Search for the cell housing the specified text and yield its (X, Y) center coordinate. 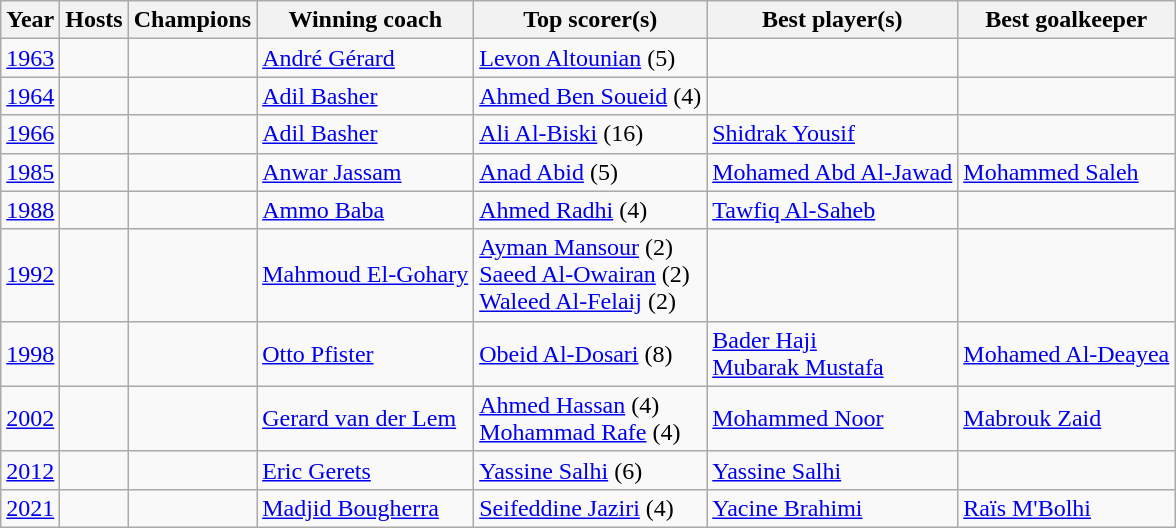
Madjid Bougherra (366, 508)
Raïs M'Bolhi (1066, 508)
1966 (30, 134)
Bader Haji Mubarak Mustafa (832, 354)
1992 (30, 275)
Ahmed Hassan (4) Mohammad Rafe (4) (590, 418)
Ammo Baba (366, 210)
Ahmed Ben Soueid (4) (590, 96)
1998 (30, 354)
2012 (30, 470)
André Gérard (366, 58)
Ahmed Radhi (4) (590, 210)
1988 (30, 210)
Otto Pfister (366, 354)
Best goalkeeper (1066, 20)
Mahmoud El-Gohary (366, 275)
1985 (30, 172)
Mabrouk Zaid (1066, 418)
Tawfiq Al-Saheb (832, 210)
Top scorer(s) (590, 20)
Shidrak Yousif (832, 134)
Anwar Jassam (366, 172)
Anad Abid (5) (590, 172)
Year (30, 20)
Yassine Salhi (832, 470)
Eric Gerets (366, 470)
1964 (30, 96)
Seifeddine Jaziri (4) (590, 508)
2021 (30, 508)
2002 (30, 418)
Yacine Brahimi (832, 508)
Winning coach (366, 20)
Hosts (94, 20)
1963 (30, 58)
Mohammed Noor (832, 418)
Best player(s) (832, 20)
Gerard van der Lem (366, 418)
Obeid Al-Dosari (8) (590, 354)
Mohamed Abd Al-Jawad (832, 172)
Yassine Salhi (6) (590, 470)
Levon Altounian (5) (590, 58)
Mohammed Saleh (1066, 172)
Ayman Mansour (2) Saeed Al-Owairan (2) Waleed Al-Felaij (2) (590, 275)
Champions (192, 20)
Mohamed Al-Deayea (1066, 354)
Ali Al-Biski (16) (590, 134)
